Pinpoint the cell where the given text exists, returning its (X, Y) midpoint coordinate. 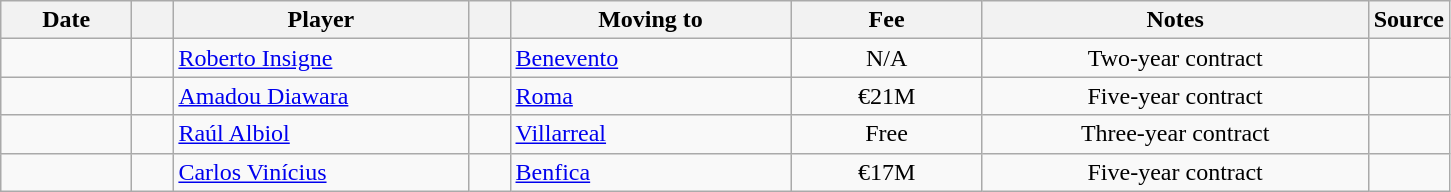
Source (1408, 20)
Moving to (650, 20)
Benfica (650, 172)
Roberto Insigne (321, 58)
Fee (886, 20)
Player (321, 20)
Two-year contract (1175, 58)
Roma (650, 96)
Villarreal (650, 134)
Notes (1175, 20)
Date (66, 20)
Carlos Vinícius (321, 172)
Three-year contract (1175, 134)
Raúl Albiol (321, 134)
€21M (886, 96)
€17M (886, 172)
Amadou Diawara (321, 96)
Benevento (650, 58)
Free (886, 134)
N/A (886, 58)
